Identify which cell holds the provided text, then report its [x, y] central coordinate. 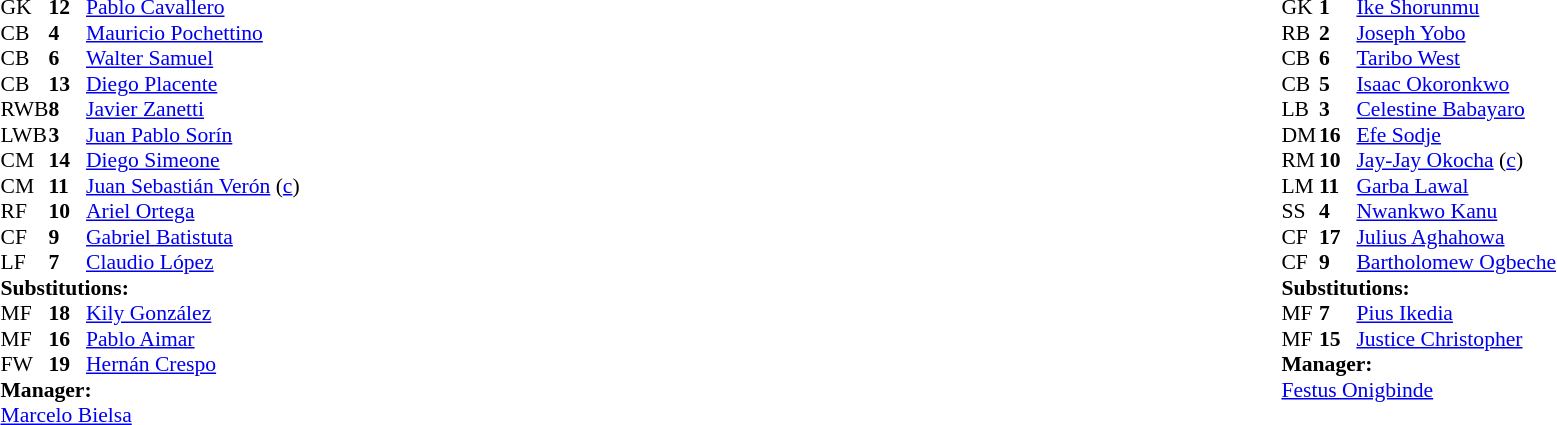
Claudio López [193, 263]
Pablo Aimar [193, 339]
Jay-Jay Okocha (c) [1456, 161]
RB [1300, 33]
Pius Ikedia [1456, 313]
RWB [24, 109]
2 [1338, 33]
Ariel Ortega [193, 211]
LB [1300, 109]
Justice Christopher [1456, 339]
Diego Placente [193, 84]
Gabriel Batistuta [193, 237]
Festus Onigbinde [1418, 390]
Juan Pablo Sorín [193, 135]
14 [67, 161]
Juan Sebastián Verón (c) [193, 186]
Efe Sodje [1456, 135]
LWB [24, 135]
Garba Lawal [1456, 186]
Julius Aghahowa [1456, 237]
8 [67, 109]
DM [1300, 135]
Nwankwo Kanu [1456, 211]
Mauricio Pochettino [193, 33]
Javier Zanetti [193, 109]
RM [1300, 161]
5 [1338, 84]
Celestine Babayaro [1456, 109]
Kily González [193, 313]
13 [67, 84]
SS [1300, 211]
LM [1300, 186]
17 [1338, 237]
LF [24, 263]
18 [67, 313]
RF [24, 211]
Bartholomew Ogbeche [1456, 263]
FW [24, 365]
Diego Simeone [193, 161]
Taribo West [1456, 59]
Joseph Yobo [1456, 33]
15 [1338, 339]
19 [67, 365]
Walter Samuel [193, 59]
Hernán Crespo [193, 365]
Isaac Okoronkwo [1456, 84]
